Provide the (x, y) coordinate of the cell's center where the given text is located.  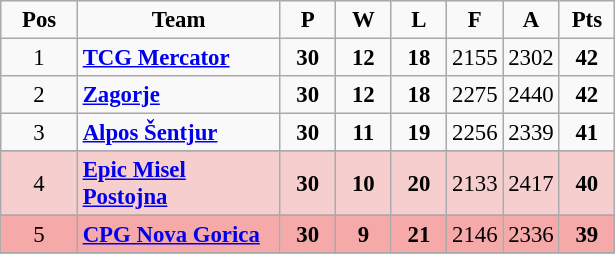
1 (40, 58)
39 (587, 235)
41 (587, 133)
4 (40, 184)
5 (40, 235)
A (531, 20)
P (308, 20)
2133 (475, 184)
2417 (531, 184)
2339 (531, 133)
9 (364, 235)
21 (419, 235)
F (475, 20)
Pts (587, 20)
2440 (531, 95)
2302 (531, 58)
2336 (531, 235)
TCG Mercator (178, 58)
CPG Nova Gorica (178, 235)
2 (40, 95)
20 (419, 184)
Pos (40, 20)
Epic Misel Postojna (178, 184)
W (364, 20)
2146 (475, 235)
19 (419, 133)
Zagorje (178, 95)
Team (178, 20)
2155 (475, 58)
Alpos Šentjur (178, 133)
10 (364, 184)
2275 (475, 95)
40 (587, 184)
11 (364, 133)
3 (40, 133)
2256 (475, 133)
L (419, 20)
